Provide the [X, Y] coordinate of the cell's center where the given text is located.  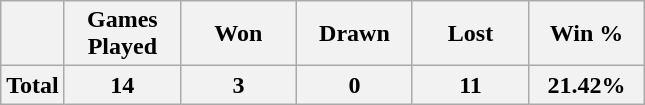
14 [122, 85]
Games Played [122, 34]
11 [470, 85]
Total [33, 85]
Drawn [354, 34]
21.42% [587, 85]
0 [354, 85]
3 [238, 85]
Lost [470, 34]
Won [238, 34]
Win % [587, 34]
